Find where the given text appears and provide that cell's center as [X, Y] coordinate. 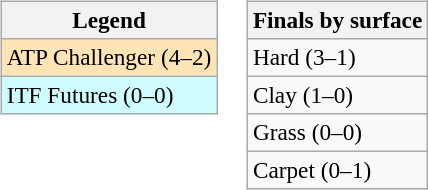
ITF Futures (0–0) [108, 95]
Carpet (0–1) [337, 171]
ATP Challenger (4–2) [108, 57]
Hard (3–1) [337, 57]
Clay (1–0) [337, 95]
Finals by surface [337, 20]
Grass (0–0) [337, 133]
Legend [108, 20]
